Output the [x, y] coordinate of the center of the cell containing the given text.  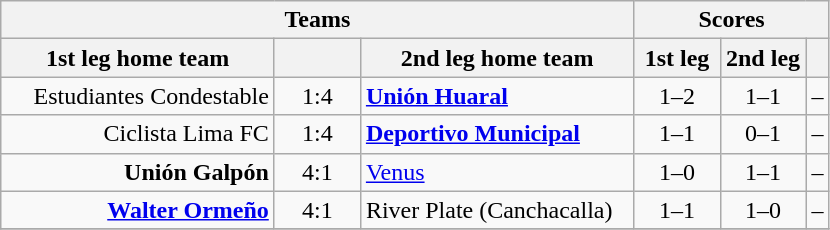
Unión Huaral [497, 96]
Walter Ormeño [138, 210]
Scores [732, 20]
Deportivo Municipal [497, 134]
Venus [497, 172]
2nd leg home team [497, 58]
Teams [318, 20]
1–2 [677, 96]
Estudiantes Condestable [138, 96]
Unión Galpón [138, 172]
0–1 [763, 134]
River Plate (Canchacalla) [497, 210]
Ciclista Lima FC [138, 134]
1st leg home team [138, 58]
1st leg [677, 58]
2nd leg [763, 58]
